Output the [x, y] coordinate of the center of the cell containing the given text.  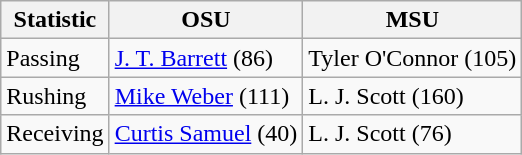
Receiving [55, 134]
OSU [206, 20]
Passing [55, 58]
L. J. Scott (160) [412, 96]
Statistic [55, 20]
Rushing [55, 96]
MSU [412, 20]
L. J. Scott (76) [412, 134]
Tyler O'Connor (105) [412, 58]
Curtis Samuel (40) [206, 134]
J. T. Barrett (86) [206, 58]
Mike Weber (111) [206, 96]
